Search for the cell housing the specified text and yield its [x, y] center coordinate. 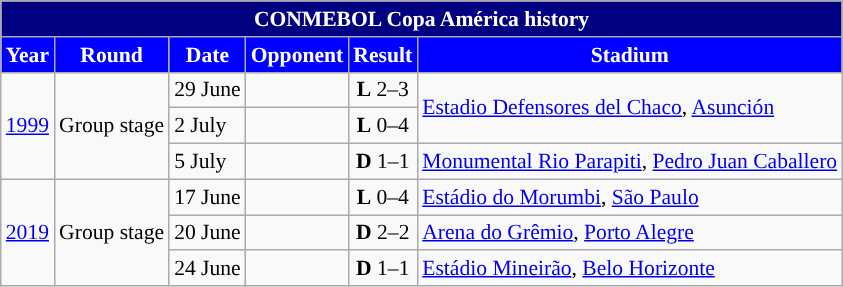
1999 [28, 126]
29 June [208, 90]
Estádio do Morumbi, São Paulo [630, 197]
Monumental Rio Parapiti, Pedro Juan Caballero [630, 162]
24 June [208, 269]
Opponent [298, 55]
Result [382, 55]
2 July [208, 126]
Arena do Grêmio, Porto Alegre [630, 233]
20 June [208, 233]
Estadio Defensores del Chaco, Asunción [630, 108]
Date [208, 55]
17 June [208, 197]
5 July [208, 162]
2019 [28, 232]
Stadium [630, 55]
Estádio Mineirão, Belo Horizonte [630, 269]
D 2–2 [382, 233]
L 2–3 [382, 90]
CONMEBOL Copa América history [422, 19]
Year [28, 55]
Round [112, 55]
